Capture the cell that displays the provided text and extract its [X, Y] central coordinate. 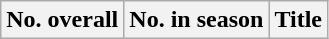
No. in season [196, 20]
No. overall [62, 20]
Title [298, 20]
